Pinpoint the cell where the given text exists, returning its (X, Y) midpoint coordinate. 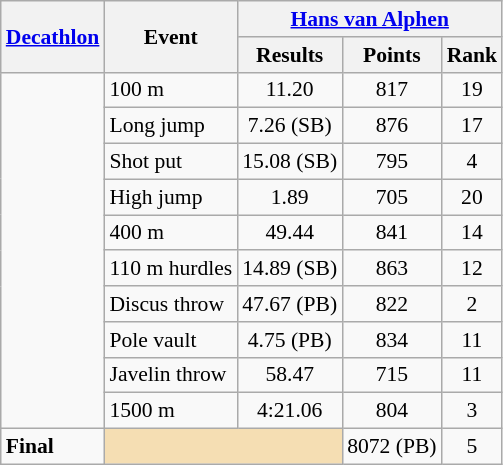
110 m hurdles (170, 269)
Shot put (170, 162)
841 (392, 233)
5 (472, 447)
High jump (170, 197)
1.89 (290, 197)
7.26 (SB) (290, 126)
Hans van Alphen (370, 19)
817 (392, 90)
14.89 (SB) (290, 269)
4:21.06 (290, 411)
863 (392, 269)
822 (392, 304)
11.20 (290, 90)
795 (392, 162)
Pole vault (170, 340)
Final (53, 447)
58.47 (290, 375)
715 (392, 375)
14 (472, 233)
705 (392, 197)
3 (472, 411)
100 m (170, 90)
Decathlon (53, 36)
20 (472, 197)
4 (472, 162)
Discus throw (170, 304)
1500 m (170, 411)
49.44 (290, 233)
Long jump (170, 126)
2 (472, 304)
Rank (472, 55)
19 (472, 90)
15.08 (SB) (290, 162)
Event (170, 36)
Javelin throw (170, 375)
47.67 (PB) (290, 304)
Points (392, 55)
12 (472, 269)
804 (392, 411)
17 (472, 126)
8072 (PB) (392, 447)
400 m (170, 233)
4.75 (PB) (290, 340)
876 (392, 126)
834 (392, 340)
Results (290, 55)
